Find where the given text appears and provide that cell's center as [X, Y] coordinate. 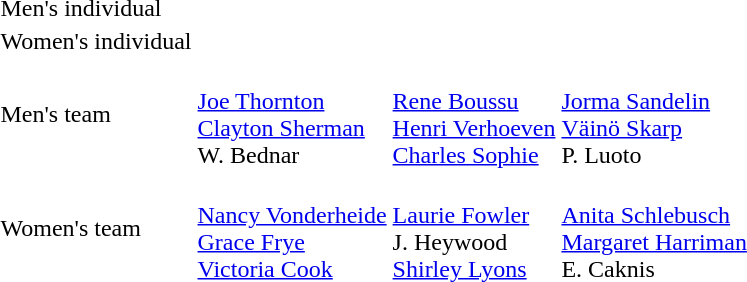
Joe Thornton Clayton Sherman W. Bednar [292, 114]
Rene Boussu Henri Verhoeven Charles Sophie [474, 114]
